Provide the [x, y] coordinate of the cell's center where the given text is located.  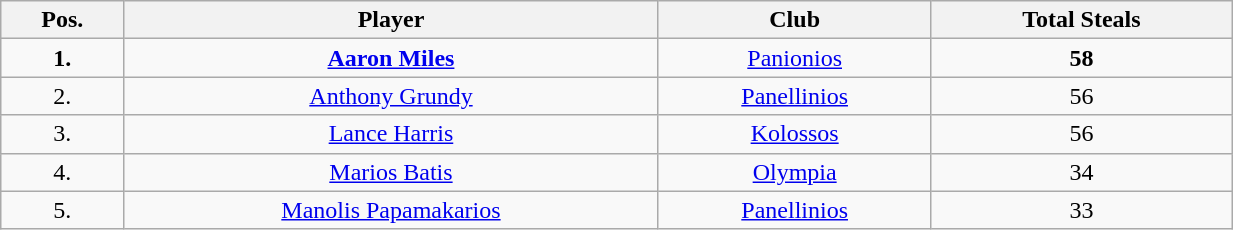
33 [1081, 210]
Kolossos [794, 134]
Anthony Grundy [391, 96]
Aaron Miles [391, 58]
5. [62, 210]
3. [62, 134]
Panionios [794, 58]
4. [62, 172]
Pos. [62, 20]
Club [794, 20]
1. [62, 58]
Total Steals [1081, 20]
Lance Harris [391, 134]
2. [62, 96]
58 [1081, 58]
Marios Batis [391, 172]
Olympia [794, 172]
Manolis Papamakarios [391, 210]
34 [1081, 172]
Player [391, 20]
